Provide the (x, y) coordinate of the cell's center where the given text is located.  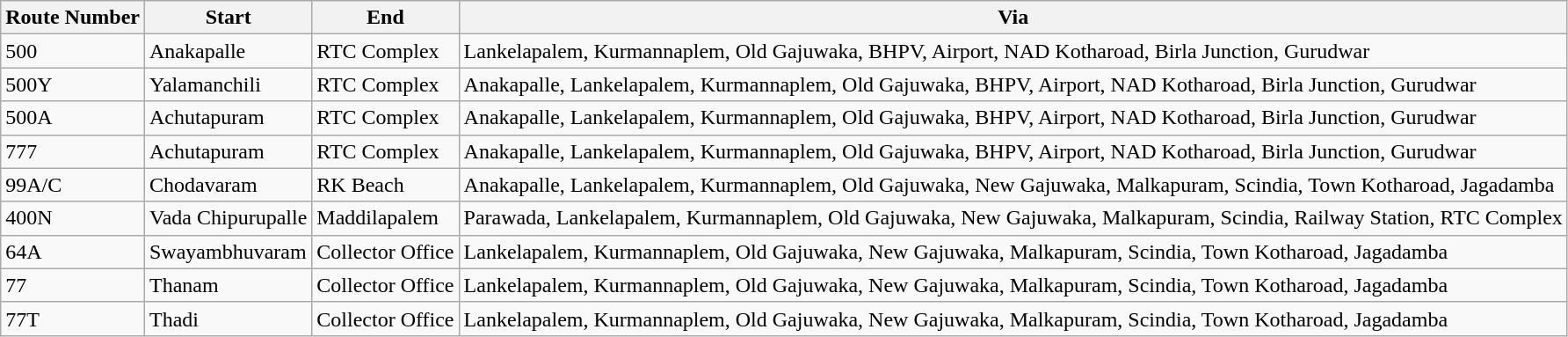
End (385, 18)
400N (73, 218)
500A (73, 118)
Via (1013, 18)
Anakapalle, Lankelapalem, Kurmannaplem, Old Gajuwaka, New Gajuwaka, Malkapuram, Scindia, Town Kotharoad, Jagadamba (1013, 185)
77 (73, 285)
Route Number (73, 18)
Anakapalle (228, 51)
Lankelapalem, Kurmannaplem, Old Gajuwaka, BHPV, Airport, NAD Kotharoad, Birla Junction, Gurudwar (1013, 51)
Swayambhuvaram (228, 252)
77T (73, 319)
Thanam (228, 285)
Thadi (228, 319)
64A (73, 252)
777 (73, 151)
Vada Chipurupalle (228, 218)
Maddilapalem (385, 218)
Chodavaram (228, 185)
500 (73, 51)
RK Beach (385, 185)
Parawada, Lankelapalem, Kurmannaplem, Old Gajuwaka, New Gajuwaka, Malkapuram, Scindia, Railway Station, RTC Complex (1013, 218)
Yalamanchili (228, 84)
99A/C (73, 185)
Start (228, 18)
500Y (73, 84)
